Determine the (x, y) coordinate at the center of the cell enclosing the given text.  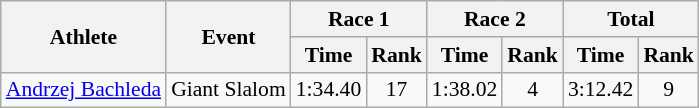
Race 1 (359, 19)
Andrzej Bachleda (84, 90)
Giant Slalom (228, 90)
Race 2 (495, 19)
Event (228, 36)
1:34.40 (328, 90)
3:12.42 (600, 90)
9 (668, 90)
Total (631, 19)
4 (532, 90)
1:38.02 (464, 90)
Athlete (84, 36)
17 (396, 90)
